Detect which cell encompasses the target text, then output its [X, Y] center coordinate. 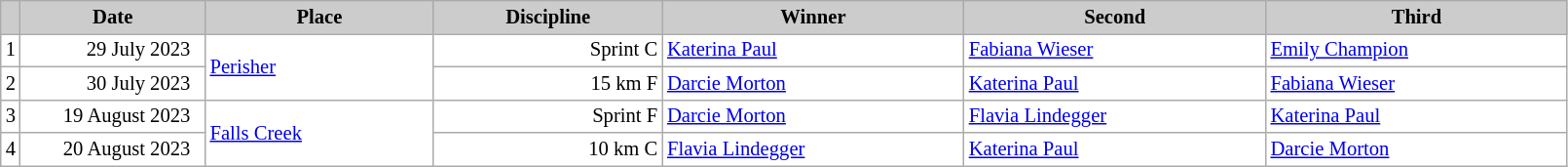
20 August 2023 [113, 149]
Winner [813, 17]
Perisher [319, 66]
Sprint C [547, 50]
1 [11, 50]
3 [11, 116]
Second [1115, 17]
10 km C [547, 149]
15 km F [547, 83]
Date [113, 17]
30 July 2023 [113, 83]
Emily Champion [1417, 50]
29 July 2023 [113, 50]
19 August 2023 [113, 116]
Sprint F [547, 116]
2 [11, 83]
Discipline [547, 17]
Third [1417, 17]
Place [319, 17]
Falls Creek [319, 133]
4 [11, 149]
